From the cell containing the given text, extract its center point as [X, Y] coordinate. 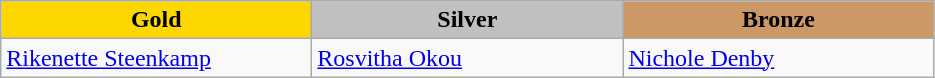
Bronze [778, 20]
Silver [468, 20]
Rikenette Steenkamp [156, 58]
Gold [156, 20]
Nichole Denby [778, 58]
Rosvitha Okou [468, 58]
